For the text-containing cell, return its midpoint in [x, y] coordinate format. 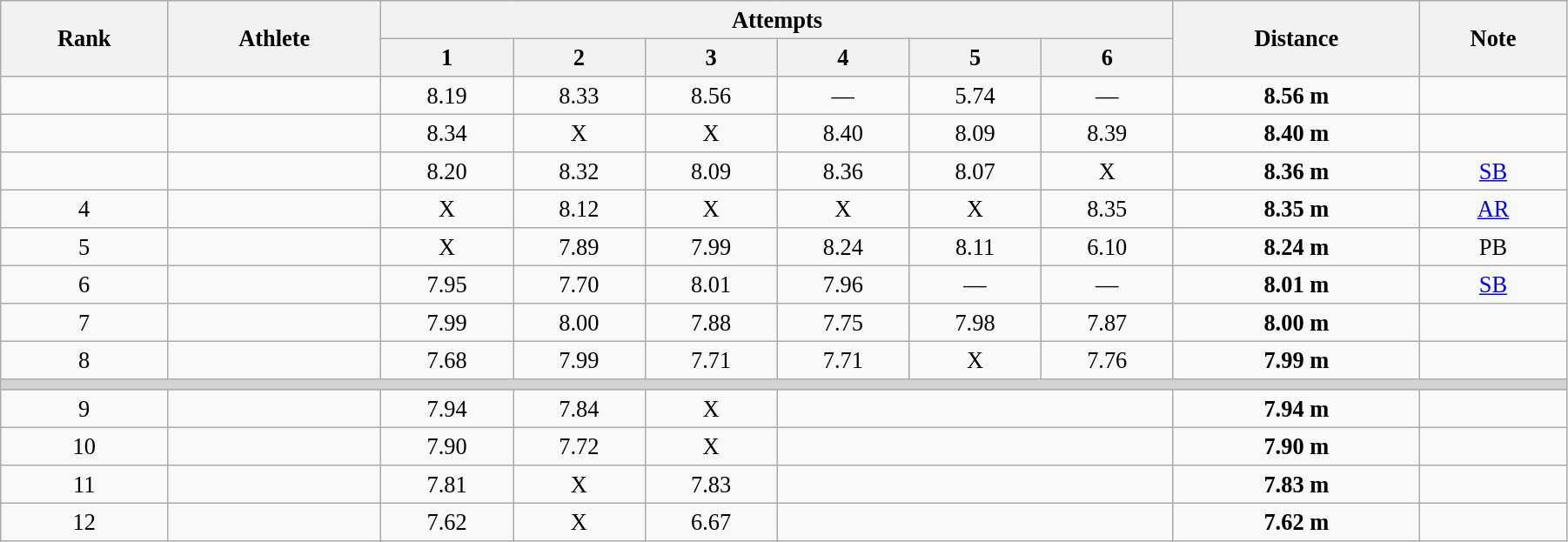
7.83 m [1297, 485]
8.00 [580, 323]
Attempts [777, 19]
11 [84, 485]
8.07 [975, 171]
Rank [84, 38]
8.32 [580, 171]
8.56 m [1297, 95]
7.72 [580, 446]
7.62 [447, 522]
AR [1493, 209]
7.98 [975, 323]
3 [711, 57]
7.76 [1107, 360]
8.00 m [1297, 323]
7.89 [580, 247]
8 [84, 360]
6.10 [1107, 247]
8.36 m [1297, 171]
7.83 [711, 485]
7 [84, 323]
1 [447, 57]
7.62 m [1297, 522]
8.24 m [1297, 247]
8.34 [447, 133]
7.68 [447, 360]
12 [84, 522]
7.75 [843, 323]
6.67 [711, 522]
5.74 [975, 95]
7.84 [580, 409]
7.90 m [1297, 446]
8.19 [447, 95]
7.70 [580, 284]
7.94 m [1297, 409]
8.01 [711, 284]
7.96 [843, 284]
7.94 [447, 409]
7.87 [1107, 323]
8.39 [1107, 133]
7.88 [711, 323]
8.56 [711, 95]
8.40 m [1297, 133]
8.35 [1107, 209]
8.20 [447, 171]
Athlete [275, 38]
7.95 [447, 284]
Note [1493, 38]
PB [1493, 247]
8.11 [975, 247]
9 [84, 409]
2 [580, 57]
7.90 [447, 446]
7.99 m [1297, 360]
8.35 m [1297, 209]
8.12 [580, 209]
8.36 [843, 171]
8.40 [843, 133]
8.24 [843, 247]
8.01 m [1297, 284]
Distance [1297, 38]
10 [84, 446]
7.81 [447, 485]
8.33 [580, 95]
